Identify which cell holds the provided text, then report its [x, y] central coordinate. 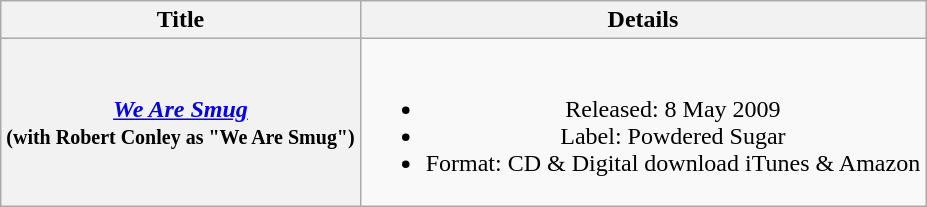
We Are Smug(with Robert Conley as "We Are Smug") [180, 122]
Details [643, 20]
Released: 8 May 2009Label: Powdered SugarFormat: CD & Digital download iTunes & Amazon [643, 122]
Title [180, 20]
